Extract the (X, Y) coordinate from the center of the cell holding the provided text.  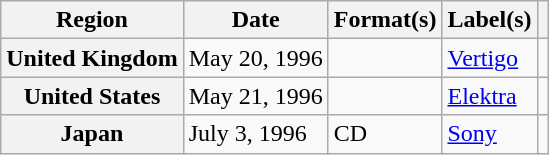
Format(s) (385, 20)
May 20, 1996 (256, 58)
May 21, 1996 (256, 96)
Japan (92, 134)
Vertigo (490, 58)
Date (256, 20)
July 3, 1996 (256, 134)
Region (92, 20)
CD (385, 134)
Elektra (490, 96)
United Kingdom (92, 58)
Sony (490, 134)
United States (92, 96)
Label(s) (490, 20)
